From the cell containing the given text, extract its center point as [x, y] coordinate. 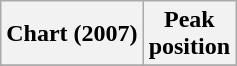
Peakposition [189, 34]
Chart (2007) [72, 34]
